Extract the [X, Y] coordinate from the center of the cell holding the provided text.  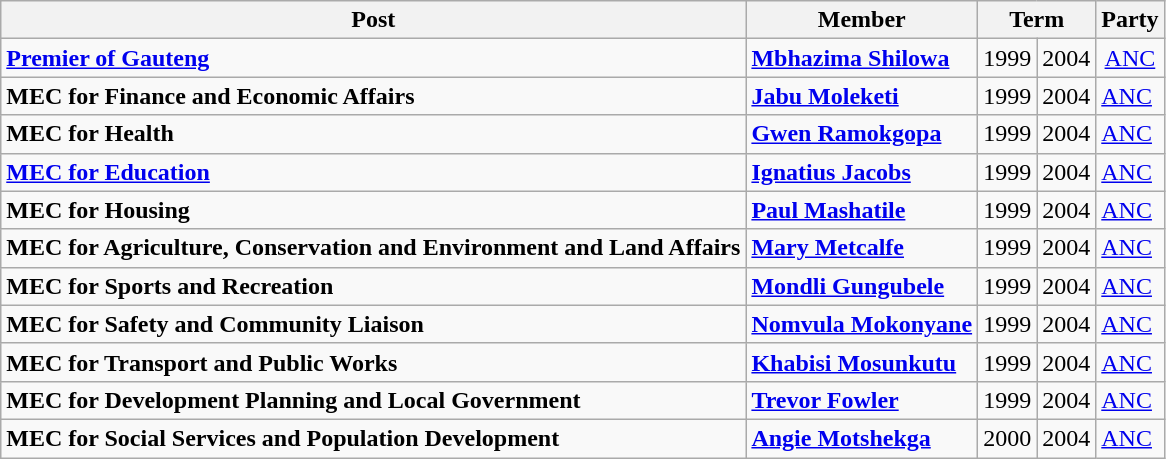
MEC for Transport and Public Works [374, 362]
MEC for Development Planning and Local Government [374, 400]
MEC for Agriculture, Conservation and Environment and Land Affairs [374, 248]
Ignatius Jacobs [862, 172]
MEC for Safety and Community Liaison [374, 324]
Angie Motshekga [862, 438]
Mondli Gungubele [862, 286]
Party [1130, 20]
Paul Mashatile [862, 210]
Khabisi Mosunkutu [862, 362]
Mbhazima Shilowa [862, 58]
MEC for Finance and Economic Affairs [374, 96]
Nomvula Mokonyane [862, 324]
Term [1037, 20]
2000 [1008, 438]
MEC for Education [374, 172]
Member [862, 20]
Jabu Moleketi [862, 96]
MEC for Health [374, 134]
MEC for Housing [374, 210]
Mary Metcalfe [862, 248]
MEC for Social Services and Population Development [374, 438]
Post [374, 20]
Trevor Fowler [862, 400]
Premier of Gauteng [374, 58]
MEC for Sports and Recreation [374, 286]
Gwen Ramokgopa [862, 134]
